For the text-containing cell, return its midpoint in (x, y) coordinate format. 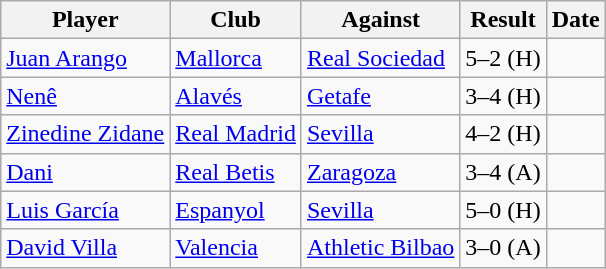
3–4 (A) (503, 172)
Espanyol (236, 210)
Real Madrid (236, 134)
Zaragoza (380, 172)
Dani (86, 172)
David Villa (86, 248)
Club (236, 20)
Nenê (86, 96)
Juan Arango (86, 58)
3–4 (H) (503, 96)
Valencia (236, 248)
Zinedine Zidane (86, 134)
Real Sociedad (380, 58)
Result (503, 20)
Player (86, 20)
5–0 (H) (503, 210)
Real Betis (236, 172)
Athletic Bilbao (380, 248)
Luis García (86, 210)
Against (380, 20)
Date (576, 20)
Mallorca (236, 58)
5–2 (H) (503, 58)
3–0 (A) (503, 248)
4–2 (H) (503, 134)
Getafe (380, 96)
Alavés (236, 96)
